Extract the (x, y) coordinate from the center of the cell holding the provided text.  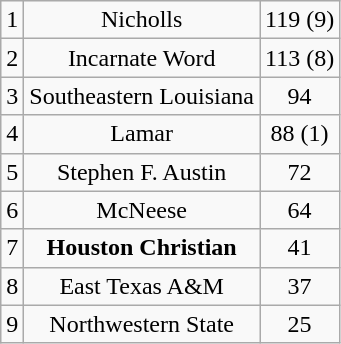
1 (12, 20)
5 (12, 172)
113 (8) (300, 58)
88 (1) (300, 134)
2 (12, 58)
94 (300, 96)
119 (9) (300, 20)
9 (12, 324)
Incarnate Word (142, 58)
Southeastern Louisiana (142, 96)
64 (300, 210)
37 (300, 286)
72 (300, 172)
East Texas A&M (142, 286)
6 (12, 210)
Houston Christian (142, 248)
Lamar (142, 134)
McNeese (142, 210)
8 (12, 286)
41 (300, 248)
3 (12, 96)
Northwestern State (142, 324)
Stephen F. Austin (142, 172)
7 (12, 248)
4 (12, 134)
Nicholls (142, 20)
25 (300, 324)
